Output the (X, Y) coordinate of the center of the cell containing the given text.  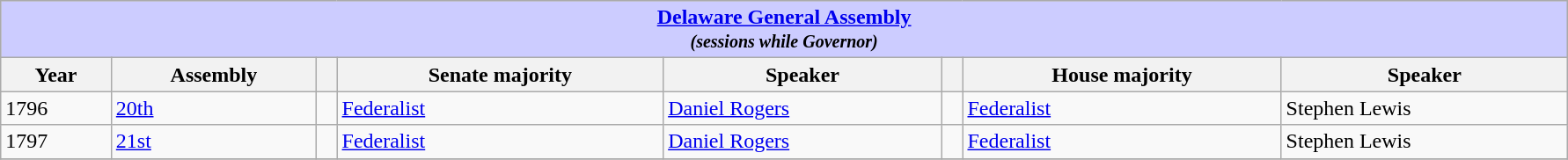
1797 (56, 142)
Senate majority (500, 75)
20th (213, 108)
21st (213, 142)
Delaware General Assembly (sessions while Governor) (785, 30)
Assembly (213, 75)
House majority (1122, 75)
1796 (56, 108)
Year (56, 75)
